Scan for the cell matching the given text and deliver its [x, y] coordinate at center. 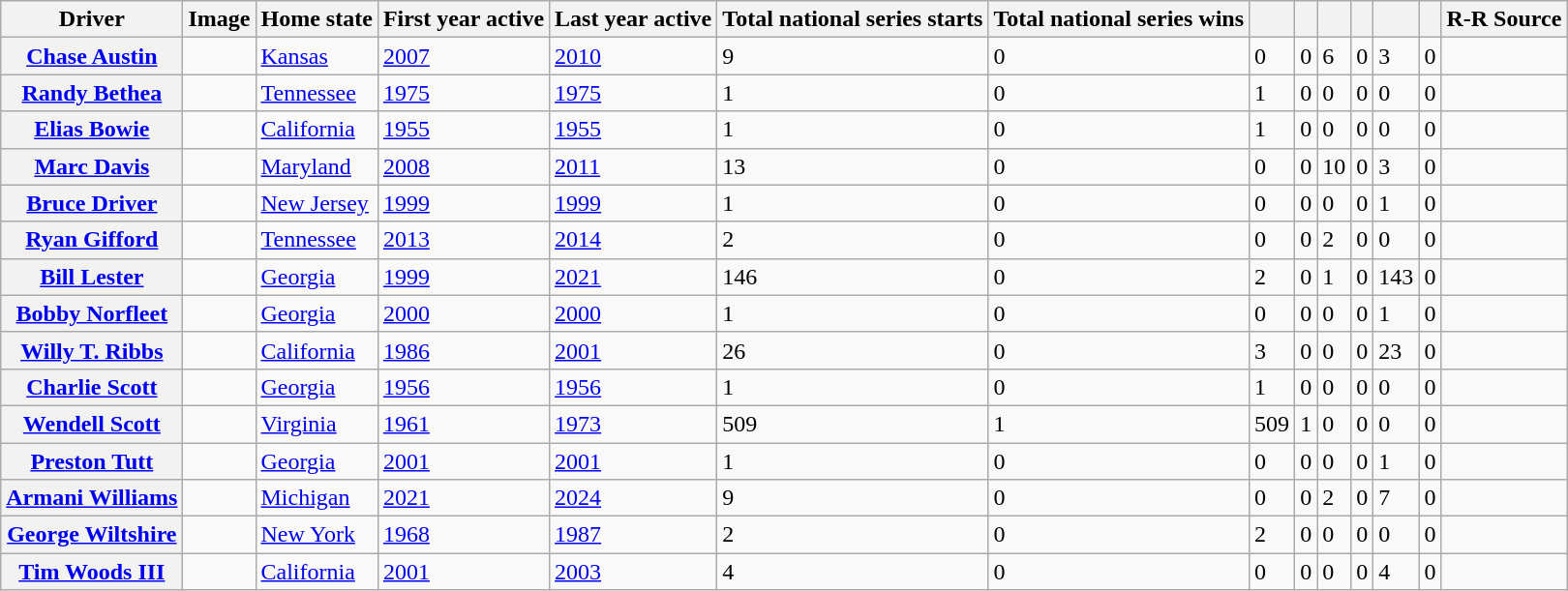
Home state [317, 19]
2003 [633, 572]
Elias Bowie [92, 130]
2008 [463, 166]
Last year active [633, 19]
New Jersey [317, 203]
Image [219, 19]
1973 [633, 424]
Bruce Driver [92, 203]
2013 [463, 240]
7 [1396, 498]
Charlie Scott [92, 387]
R-R Source [1504, 19]
2014 [633, 240]
143 [1396, 277]
Bill Lester [92, 277]
2024 [633, 498]
Willy T. Ribbs [92, 350]
Armani Williams [92, 498]
2010 [633, 56]
6 [1334, 56]
146 [853, 277]
1961 [463, 424]
26 [853, 350]
1986 [463, 350]
Ryan Gifford [92, 240]
Marc Davis [92, 166]
Randy Bethea [92, 93]
Maryland [317, 166]
23 [1396, 350]
Driver [92, 19]
George Wiltshire [92, 535]
Wendell Scott [92, 424]
Tim Woods III [92, 572]
1968 [463, 535]
Virginia [317, 424]
10 [1334, 166]
13 [853, 166]
Total national series wins [1119, 19]
1987 [633, 535]
New York [317, 535]
2011 [633, 166]
Kansas [317, 56]
Michigan [317, 498]
Preston Tutt [92, 461]
Chase Austin [92, 56]
Bobby Norfleet [92, 313]
First year active [463, 19]
2007 [463, 56]
Total national series starts [853, 19]
